Search for the cell housing the specified text and yield its (X, Y) center coordinate. 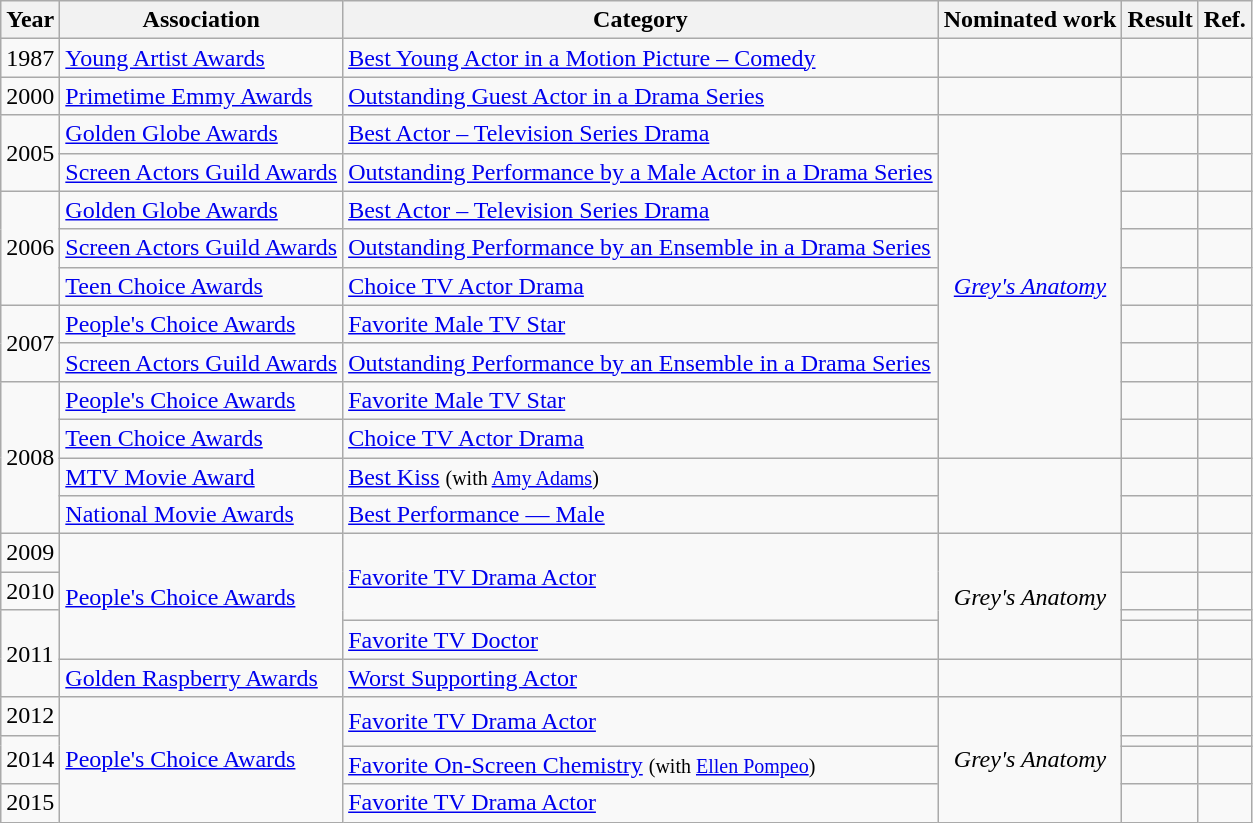
Best Performance — Male (641, 515)
Golden Raspberry Awards (202, 678)
2005 (30, 153)
2006 (30, 248)
Favorite TV Doctor (641, 640)
Favorite On-Screen Chemistry (with Ellen Pompeo) (641, 765)
2000 (30, 96)
Category (641, 20)
2010 (30, 591)
2009 (30, 553)
Best Kiss (with Amy Adams) (641, 477)
Outstanding Performance by a Male Actor in a Drama Series (641, 172)
Result (1160, 20)
Primetime Emmy Awards (202, 96)
Association (202, 20)
Best Young Actor in a Motion Picture – Comedy (641, 58)
Outstanding Guest Actor in a Drama Series (641, 96)
Ref. (1224, 20)
2015 (30, 803)
1987 (30, 58)
2008 (30, 457)
2007 (30, 343)
Young Artist Awards (202, 58)
2014 (30, 760)
National Movie Awards (202, 515)
2012 (30, 716)
Worst Supporting Actor (641, 678)
2011 (30, 654)
Nominated work (1030, 20)
Year (30, 20)
MTV Movie Award (202, 477)
